For the text-containing cell, return its midpoint in (x, y) coordinate format. 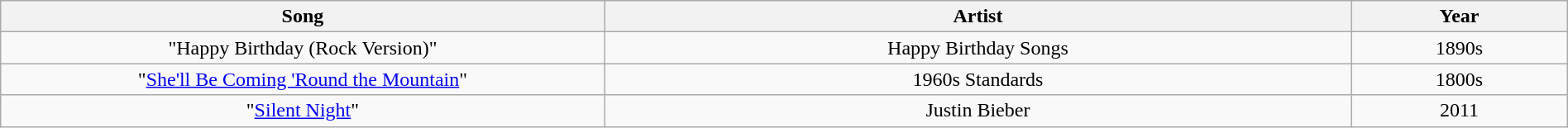
"She'll Be Coming 'Round the Mountain" (303, 79)
Happy Birthday Songs (978, 48)
1890s (1460, 48)
1960s Standards (978, 79)
Justin Bieber (978, 111)
1800s (1460, 79)
Year (1460, 17)
"Happy Birthday (Rock Version)" (303, 48)
Artist (978, 17)
2011 (1460, 111)
Song (303, 17)
"Silent Night" (303, 111)
